For the text-containing cell, return its midpoint in (X, Y) coordinate format. 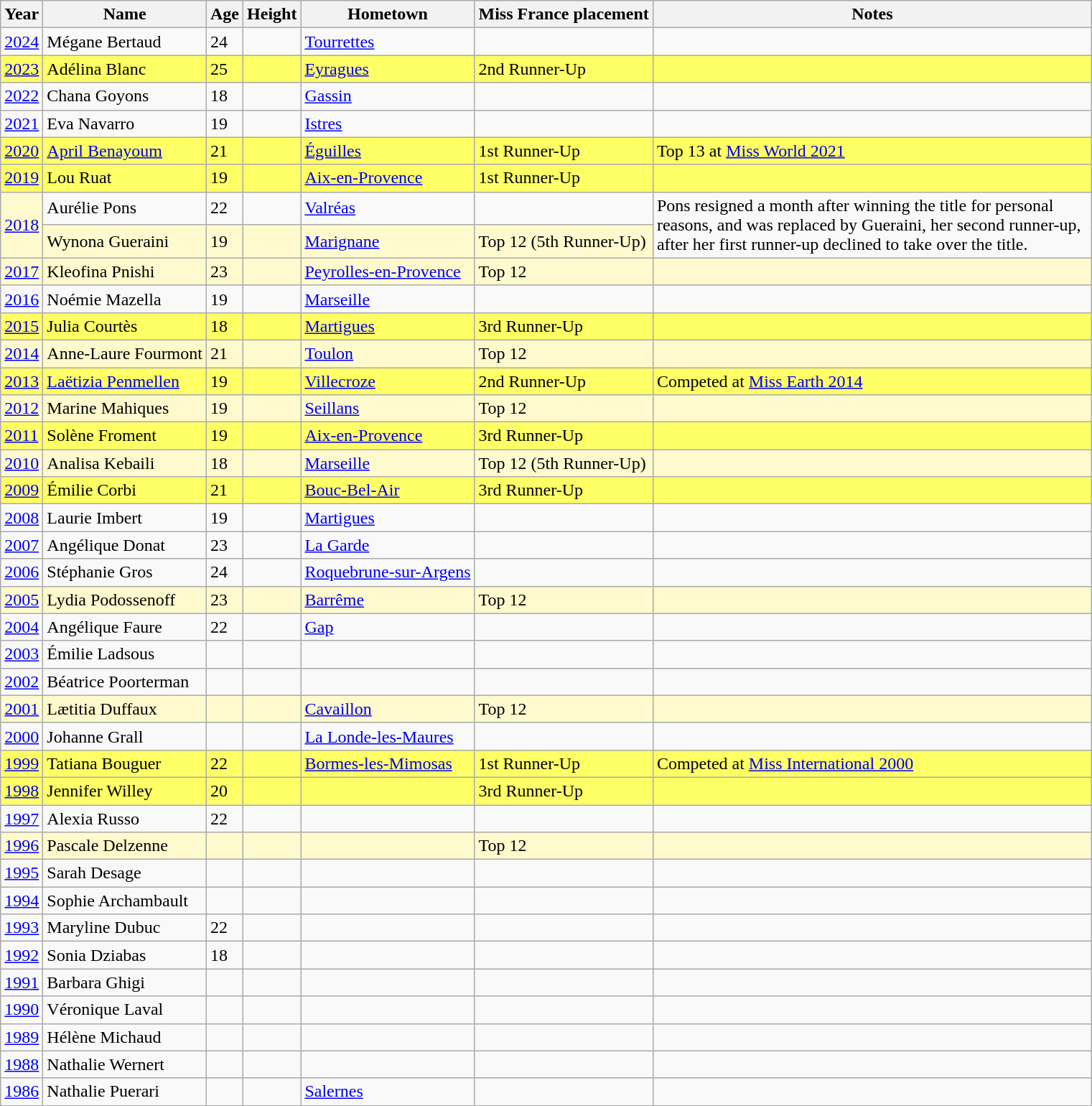
Gap (388, 627)
2020 (22, 151)
Hometown (388, 14)
1990 (22, 1010)
Laurie Imbert (125, 518)
Kleofina Pnishi (125, 271)
Aurélie Pons (125, 208)
Toulon (388, 353)
Johanne Grall (125, 736)
Laëtizia Penmellen (125, 381)
Barbara Ghigi (125, 982)
Mégane Bertaud (125, 42)
Bouc-Bel-Air (388, 491)
2011 (22, 436)
1995 (22, 873)
1988 (22, 1064)
1998 (22, 791)
April Benayoum (125, 151)
Pascale Delzenne (125, 846)
Lou Ruat (125, 178)
25 (224, 69)
Seillans (388, 409)
Analisa Kebaili (125, 463)
Julia Courtès (125, 326)
Notes (872, 14)
La Garde (388, 545)
2008 (22, 518)
Istres (388, 124)
Alexia Russo (125, 818)
Nathalie Wernert (125, 1064)
2000 (22, 736)
Adélina Blanc (125, 69)
2007 (22, 545)
Cavaillon (388, 709)
Lydia Podossenoff (125, 600)
Lætitia Duffaux (125, 709)
Miss France placement (564, 14)
Jennifer Willey (125, 791)
Height (272, 14)
Age (224, 14)
Stéphanie Gros (125, 572)
Peyrolles-en-Provence (388, 271)
Competed at Miss International 2000 (872, 763)
2010 (22, 463)
1989 (22, 1037)
1996 (22, 846)
Émilie Ladsous (125, 654)
1993 (22, 928)
Eva Navarro (125, 124)
2005 (22, 600)
Eyragues (388, 69)
2004 (22, 627)
Year (22, 14)
2022 (22, 96)
Name (125, 14)
2017 (22, 271)
La Londe-les-Maures (388, 736)
Competed at Miss Earth 2014 (872, 381)
1999 (22, 763)
Tatiana Bouguer (125, 763)
2002 (22, 682)
Top 13 at Miss World 2021 (872, 151)
Angélique Donat (125, 545)
20 (224, 791)
2018 (22, 225)
2009 (22, 491)
2023 (22, 69)
Béatrice Poorterman (125, 682)
2006 (22, 572)
1994 (22, 901)
Wynona Gueraini (125, 241)
Gassin (388, 96)
2001 (22, 709)
Véronique Laval (125, 1010)
Nathalie Puerari (125, 1092)
Roquebrune-sur-Argens (388, 572)
Noémie Mazella (125, 299)
2014 (22, 353)
2003 (22, 654)
Marignane (388, 241)
Tourrettes (388, 42)
Salernes (388, 1092)
2015 (22, 326)
Marine Mahiques (125, 409)
Anne-Laure Fourmont (125, 353)
2019 (22, 178)
Bormes-les-Mimosas (388, 763)
1992 (22, 955)
Sonia Dziabas (125, 955)
Maryline Dubuc (125, 928)
2021 (22, 124)
Solène Froment (125, 436)
Sophie Archambault (125, 901)
2016 (22, 299)
Hélène Michaud (125, 1037)
Villecroze (388, 381)
Éguilles (388, 151)
1986 (22, 1092)
2013 (22, 381)
Chana Goyons (125, 96)
1991 (22, 982)
2024 (22, 42)
Valréas (388, 208)
1997 (22, 818)
Angélique Faure (125, 627)
Sarah Desage (125, 873)
Barrême (388, 600)
2012 (22, 409)
Émilie Corbi (125, 491)
